Provide the (x, y) coordinate of the cell's center where the given text is located.  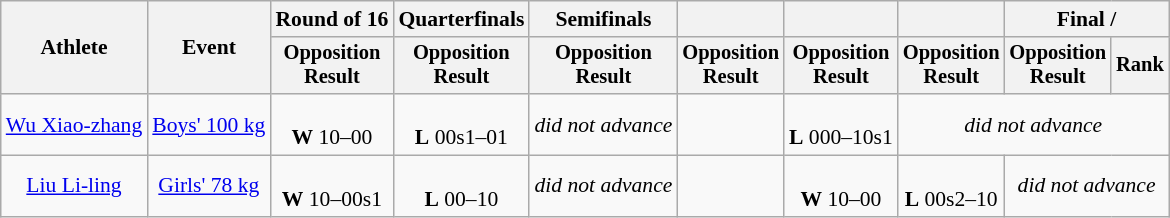
Event (208, 48)
L 00s2–10 (952, 186)
L 000–10s1 (841, 124)
Semifinals (603, 19)
L 00s1–01 (461, 124)
Liu Li-ling (74, 186)
Boys' 100 kg (208, 124)
Round of 16 (332, 19)
Athlete (74, 48)
Final / (1086, 19)
Rank (1140, 66)
Wu Xiao-zhang (74, 124)
L 00–10 (461, 186)
W 10–00s1 (332, 186)
Girls' 78 kg (208, 186)
Quarterfinals (461, 19)
